Provide the (X, Y) coordinate of the cell's center where the given text is located.  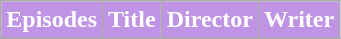
Director (210, 20)
Writer (298, 20)
Episodes (52, 20)
Title (132, 20)
